Return the [X, Y] coordinate for the center point of the cell that contains the specified text.  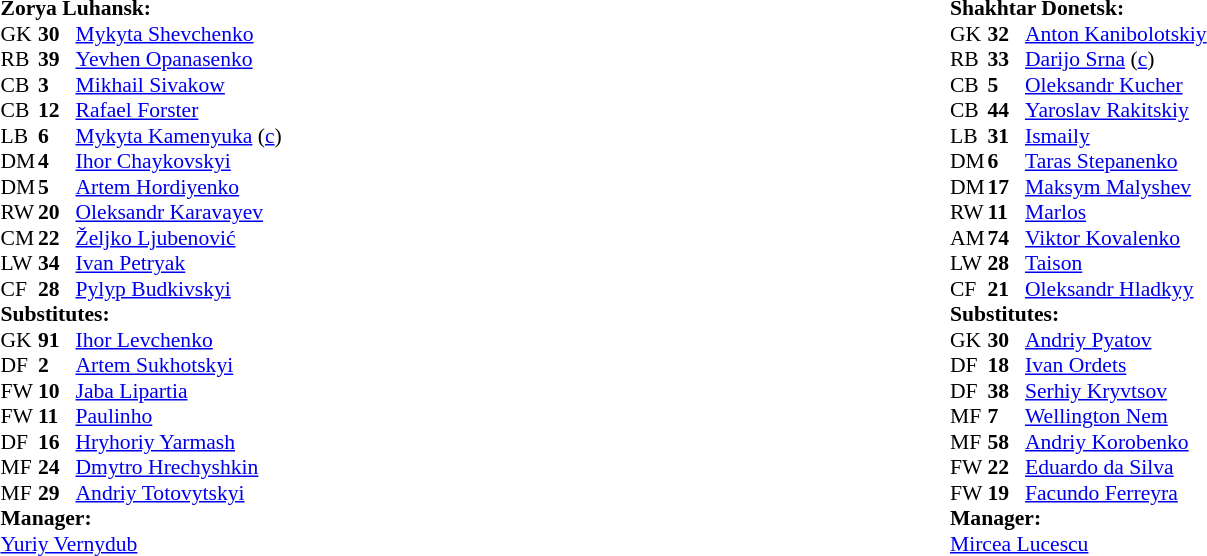
Željko Ljubenović [179, 238]
7 [1006, 417]
Oleksandr Hladkyy [1116, 289]
Anton Kanibolotskiy [1116, 34]
19 [1006, 493]
Eduardo da Silva [1116, 467]
Andriy Pyatov [1116, 340]
34 [57, 263]
Ismaily [1116, 136]
Dmytro Hrechyshkin [179, 467]
Mikhail Sivakow [179, 85]
Ivan Petryak [179, 263]
18 [1006, 365]
AM [969, 238]
39 [57, 59]
Facundo Ferreyra [1116, 493]
Paulinho [179, 417]
Marlos [1116, 213]
4 [57, 161]
Darijo Srna (c) [1116, 59]
16 [57, 442]
Yaroslav Rakitskiy [1116, 111]
CM [19, 238]
Maksym Malyshev [1116, 187]
Rafael Forster [179, 111]
Oleksandr Karavayev [179, 213]
12 [57, 111]
17 [1006, 187]
Taison [1116, 263]
Serhiy Kryvtsov [1116, 391]
24 [57, 467]
29 [57, 493]
Taras Stepanenko [1116, 161]
Viktor Kovalenko [1116, 238]
Oleksandr Kucher [1116, 85]
Wellington Nem [1116, 417]
Andriy Korobenko [1116, 442]
Artem Sukhotskyi [179, 365]
31 [1006, 136]
2 [57, 365]
44 [1006, 111]
33 [1006, 59]
Yevhen Opanasenko [179, 59]
Jaba Lipartia [179, 391]
20 [57, 213]
58 [1006, 442]
Mykyta Kamenyuka (c) [179, 136]
Artem Hordiyenko [179, 187]
38 [1006, 391]
Hryhoriy Yarmash [179, 442]
Ivan Ordets [1116, 365]
Pylyp Budkivskyi [179, 289]
3 [57, 85]
21 [1006, 289]
74 [1006, 238]
Ihor Chaykovskyi [179, 161]
91 [57, 340]
10 [57, 391]
32 [1006, 34]
Ihor Levchenko [179, 340]
Andriy Totovytskyi [179, 493]
Mykyta Shevchenko [179, 34]
